Capture the cell that displays the provided text and extract its [x, y] central coordinate. 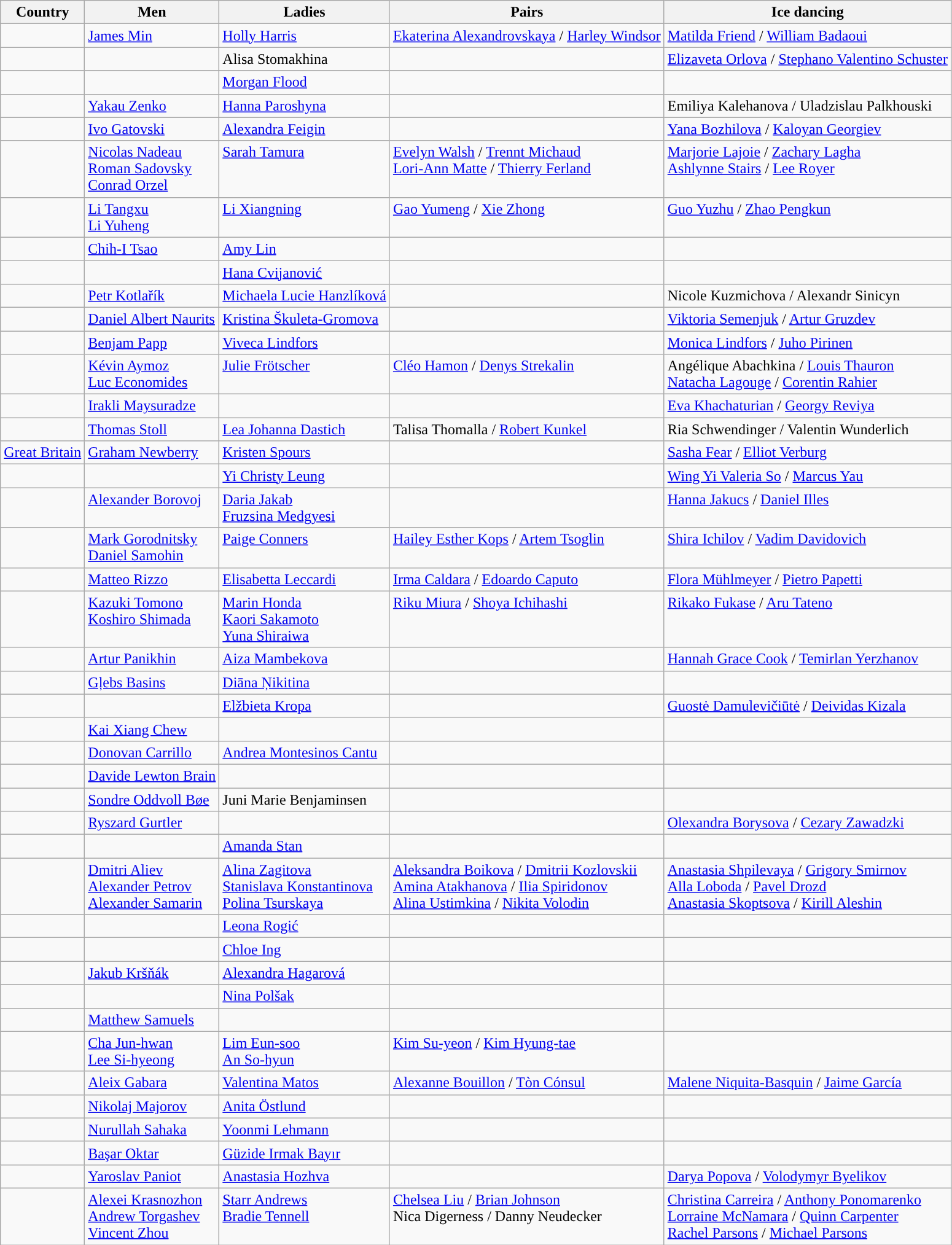
Li Xiangning [305, 217]
Thomas Stoll [152, 429]
Pairs [527, 12]
Hana Cvijanović [305, 272]
Nurullah Sahaka [152, 1130]
Lea Johanna Dastich [305, 429]
Nina Polšak [305, 996]
Alexandra Hagarová [305, 973]
Kim Su-yeon / Kim Hyung-tae [527, 1052]
Leona Rogić [305, 926]
Jakub Kršňák [152, 973]
Anastasia Hozhva [305, 1176]
Flora Mühlmeyer / Pietro Papetti [807, 579]
Great Britain [43, 453]
Hannah Grace Cook / Temirlan Yerzhanov [807, 659]
Mark Gorodnitsky Daniel Samohin [152, 548]
Marjorie Lajoie / Zachary Lagha Ashlynne Stairs / Lee Royer [807, 169]
Nikolaj Majorov [152, 1106]
Starr Andrews Bradie Tennell [305, 1216]
Sarah Tamura [305, 169]
Gļebs Basins [152, 682]
Cha Jun-hwan Lee Si-hyeong [152, 1052]
Chelsea Liu / Brian Johnson Nica Digerness / Danny Neudecker [527, 1216]
Amy Lin [305, 249]
Elizaveta Orlova / Stephano Valentino Schuster [807, 59]
Juni Marie Benjaminsen [305, 799]
Yana Bozhilova / Kaloyan Georgiev [807, 129]
Riku Miura / Shoya Ichihashi [527, 619]
Kristina Škuleta-Gromova [305, 319]
Rikako Fukase / Aru Tateno [807, 619]
Alexander Borovoj [152, 507]
Matthew Samuels [152, 1020]
Talisa Thomalla / Robert Kunkel [527, 429]
Alexandra Feigin [305, 129]
Alexanne Bouillon / Tòn Cónsul [527, 1083]
Country [43, 12]
Aleix Gabara [152, 1083]
Davide Lewton Brain [152, 776]
Irma Caldara / Edoardo Caputo [527, 579]
Dmitri Aliev Alexander Petrov Alexander Samarin [152, 886]
Matilda Friend / William Badaoui [807, 36]
Morgan Flood [305, 82]
Evelyn Walsh / Trennt Michaud Lori-Ann Matte / Thierry Ferland [527, 169]
Ryszard Gurtler [152, 823]
Kai Xiang Chew [152, 729]
Kévin Aymoz Luc Economides [152, 375]
Benjam Papp [152, 342]
Monica Lindfors / Juho Pirinen [807, 342]
Daria Jakab Fruzsina Medgyesi [305, 507]
Yaroslav Paniot [152, 1176]
Emiliya Kalehanova / Uladzislau Palkhouski [807, 106]
Michaela Lucie Hanzlíková [305, 295]
Andrea Montesinos Cantu [305, 752]
Paige Conners [305, 548]
Chloe Ing [305, 950]
Julie Frötscher [305, 375]
Irakli Maysuradze [152, 406]
Elžbieta Kropa [305, 706]
Darya Popova / Volodymyr Byelikov [807, 1176]
Hanna Jakucs / Daniel Illes [807, 507]
Lim Eun-soo An So-hyun [305, 1052]
Anastasia Shpilevaya / Grigory Smirnov Alla Loboda / Pavel Drozd Anastasia Skoptsova / Kirill Aleshin [807, 886]
Ekaterina Alexandrovskaya / Harley Windsor [527, 36]
Aiza Mambekova [305, 659]
Chih-I Tsao [152, 249]
Yi Christy Leung [305, 476]
Sondre Oddvoll Bøe [152, 799]
Wing Yi Valeria So / Marcus Yau [807, 476]
Kazuki Tomono Koshiro Shimada [152, 619]
Ivo Gatovski [152, 129]
Shira Ichilov / Vadim Davidovich [807, 548]
Viveca Lindfors [305, 342]
Matteo Rizzo [152, 579]
Christina Carreira / Anthony Ponomarenko Lorraine McNamara / Quinn Carpenter Rachel Parsons / Michael Parsons [807, 1216]
Anita Östlund [305, 1106]
Li Tangxu Li Yuheng [152, 217]
Ice dancing [807, 12]
Amanda Stan [305, 846]
Nicolas Nadeau Roman Sadovsky Conrad Orzel [152, 169]
Eva Khachaturian / Georgy Reviya [807, 406]
Yoonmi Lehmann [305, 1130]
Artur Panikhin [152, 659]
Viktoria Semenjuk / Artur Gruzdev [807, 319]
Elisabetta Leccardi [305, 579]
Donovan Carrillo [152, 752]
Ladies [305, 12]
Valentina Matos [305, 1083]
Cléo Hamon / Denys Strekalin [527, 375]
Angélique Abachkina / Louis Thauron Natacha Lagouge / Corentin Rahier [807, 375]
James Min [152, 36]
Hailey Esther Kops / Artem Tsoglin [527, 548]
Guostė Damulevičiūtė / Deividas Kizala [807, 706]
Ria Schwendinger / Valentin Wunderlich [807, 429]
Marin Honda Kaori Sakamoto Yuna Shiraiwa [305, 619]
Gao Yumeng / Xie Zhong [527, 217]
Güzide Irmak Bayır [305, 1153]
Alisa Stomakhina [305, 59]
Graham Newberry [152, 453]
Kristen Spours [305, 453]
Alexei Krasnozhon Andrew Torgashev Vincent Zhou [152, 1216]
Holly Harris [305, 36]
Nicole Kuzmichova / Alexandr Sinicyn [807, 295]
Alina Zagitova Stanislava Konstantinova Polina Tsurskaya [305, 886]
Malene Niquita-Basquin / Jaime García [807, 1083]
Aleksandra Boikova / Dmitrii Kozlovskii Amina Atakhanova / Ilia Spiridonov Alina Ustimkina / Nikita Volodin [527, 886]
Başar Oktar [152, 1153]
Guo Yuzhu / Zhao Pengkun [807, 217]
Olexandra Borysova / Cezary Zawadzki [807, 823]
Daniel Albert Naurits [152, 319]
Sasha Fear / Elliot Verburg [807, 453]
Yakau Zenko [152, 106]
Diāna Ņikitina [305, 682]
Hanna Paroshyna [305, 106]
Petr Kotlařík [152, 295]
Men [152, 12]
